Extract the (X, Y) coordinate from the center of the cell holding the provided text.  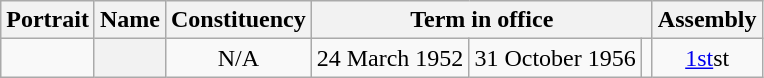
Name (130, 20)
31 October 1956 (555, 58)
1stst (707, 58)
N/A (238, 58)
Assembly (707, 20)
24 March 1952 (390, 58)
Constituency (238, 20)
Term in office (482, 20)
Portrait (48, 20)
